Find where the given text appears and provide that cell's center as (X, Y) coordinate. 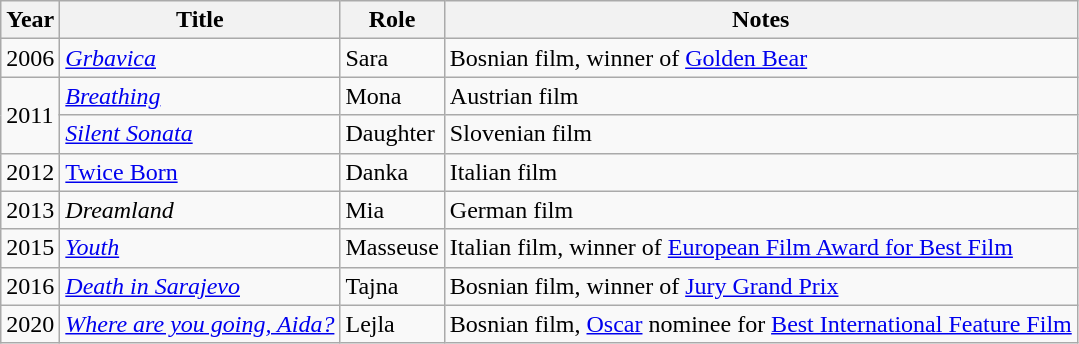
2016 (30, 286)
Silent Sonata (200, 134)
Breathing (200, 96)
Mia (392, 210)
Twice Born (200, 172)
Slovenian film (760, 134)
2020 (30, 324)
Tajna (392, 286)
Italian film (760, 172)
Italian film, winner of European Film Award for Best Film (760, 248)
Where are you going, Aida? (200, 324)
Youth (200, 248)
2015 (30, 248)
Title (200, 20)
2006 (30, 58)
Bosnian film, Oscar nominee for Best International Feature Film (760, 324)
Austrian film (760, 96)
Bosnian film, winner of Jury Grand Prix (760, 286)
Mona (392, 96)
2011 (30, 115)
Notes (760, 20)
2013 (30, 210)
Death in Sarajevo (200, 286)
Daughter (392, 134)
2012 (30, 172)
Lejla (392, 324)
Dreamland (200, 210)
Year (30, 20)
Role (392, 20)
German film (760, 210)
Sara (392, 58)
Masseuse (392, 248)
Bosnian film, winner of Golden Bear (760, 58)
Danka (392, 172)
Grbavica (200, 58)
